Determine the (x, y) coordinate at the center of the cell enclosing the given text.  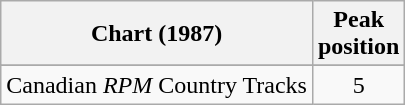
5 (358, 85)
Canadian RPM Country Tracks (157, 85)
Chart (1987) (157, 34)
Peakposition (358, 34)
